Pinpoint the cell where the given text exists, returning its [X, Y] midpoint coordinate. 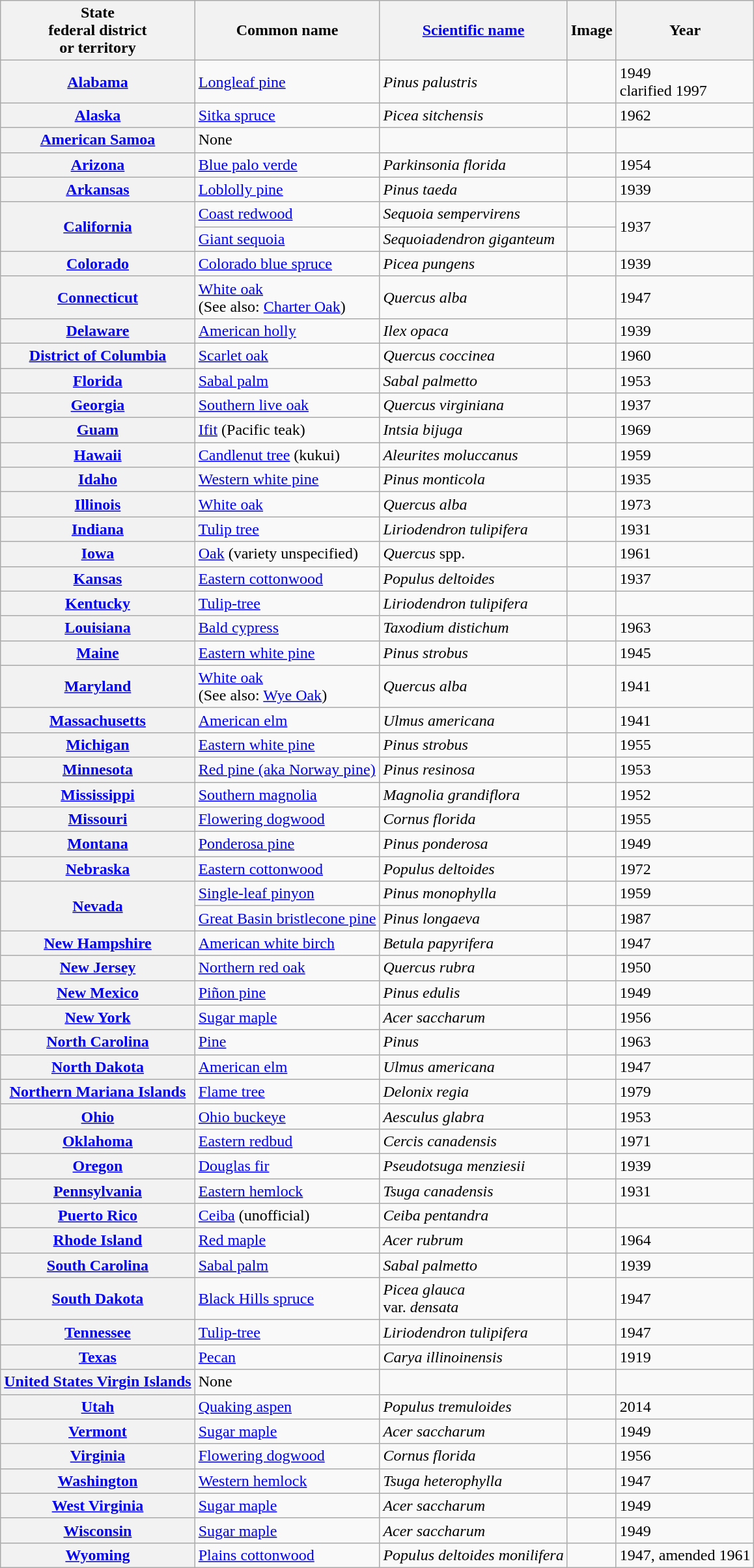
Nebraska [98, 869]
Sequoiadendron giganteum [473, 239]
Coast redwood [287, 214]
Puerto Rico [98, 1216]
Quercus rubra [473, 968]
District of Columbia [98, 355]
North Carolina [98, 1042]
Picea pungens [473, 264]
1962 [685, 115]
Longleaf pine [287, 82]
Pinus monophylla [473, 894]
White oak(See also: Charter Oak) [287, 297]
Piñon pine [287, 993]
Magnolia grandiflora [473, 795]
1987 [685, 918]
Pinus longaeva [473, 918]
Oklahoma [98, 1141]
Guam [98, 430]
Tennessee [98, 1332]
1945 [685, 653]
Virginia [98, 1456]
West Virginia [98, 1506]
Sitka spruce [287, 115]
Ceiba (unofficial) [287, 1216]
1919 [685, 1357]
Statefederal districtor territory [98, 31]
Mississippi [98, 795]
1964 [685, 1241]
Cercis canadensis [473, 1141]
White oak [287, 504]
Missouri [98, 819]
Pinus [473, 1042]
Ponderosa pine [287, 844]
Pinus edulis [473, 993]
Delaware [98, 331]
Single-leaf pinyon [287, 894]
Quercus virginiana [473, 406]
Black Hills spruce [287, 1299]
Montana [98, 844]
1979 [685, 1092]
Wyoming [98, 1555]
Douglas fir [287, 1166]
Eastern redbud [287, 1141]
Eastern hemlock [287, 1190]
New Jersey [98, 968]
Michigan [98, 745]
California [98, 227]
Ohio [98, 1116]
1971 [685, 1141]
Red maple [287, 1241]
Iowa [98, 554]
1969 [685, 430]
Blue palo verde [287, 165]
Pinus resinosa [473, 769]
Pinus taeda [473, 189]
Colorado [98, 264]
Candlenut tree (kukui) [287, 455]
Pinus monticola [473, 480]
Year [685, 31]
Southern magnolia [287, 795]
Utah [98, 1407]
Acer rubrum [473, 1241]
Scarlet oak [287, 355]
1950 [685, 968]
1952 [685, 795]
Southern live oak [287, 406]
Sequoia sempervirens [473, 214]
Ilex opaca [473, 331]
Quercus coccinea [473, 355]
Aesculus glabra [473, 1116]
Ceiba pentandra [473, 1216]
South Carolina [98, 1265]
1972 [685, 869]
Colorado blue spruce [287, 264]
Pinus palustris [473, 82]
Kentucky [98, 603]
2014 [685, 1407]
Louisiana [98, 628]
Tsuga canadensis [473, 1190]
Quercus spp. [473, 554]
Alabama [98, 82]
Vermont [98, 1431]
Picea glaucavar. densata [473, 1299]
Tulip tree [287, 529]
Northern red oak [287, 968]
Northern Mariana Islands [98, 1092]
Arizona [98, 165]
Taxodium distichum [473, 628]
New Hampshire [98, 943]
United States Virgin Islands [98, 1382]
Maine [98, 653]
Arkansas [98, 189]
New Mexico [98, 993]
Pinus ponderosa [473, 844]
Delonix regia [473, 1092]
1935 [685, 480]
Ifit (Pacific teak) [287, 430]
Alaska [98, 115]
Flame tree [287, 1092]
Loblolly pine [287, 189]
1949clarified 1997 [685, 82]
Picea sitchensis [473, 115]
1947, amended 1961 [685, 1555]
1960 [685, 355]
American holly [287, 331]
Bald cypress [287, 628]
South Dakota [98, 1299]
Kansas [98, 579]
1973 [685, 504]
Ohio buckeye [287, 1116]
Populus tremuloides [473, 1407]
Betula papyrifera [473, 943]
Oak (variety unspecified) [287, 554]
Giant sequoia [287, 239]
Pennsylvania [98, 1190]
Western hemlock [287, 1481]
New York [98, 1017]
Illinois [98, 504]
Florida [98, 381]
Scientific name [473, 31]
American white birch [287, 943]
Indiana [98, 529]
Pine [287, 1042]
Parkinsonia florida [473, 165]
Red pine (aka Norway pine) [287, 769]
Wisconsin [98, 1530]
Massachusetts [98, 720]
Texas [98, 1357]
Maryland [98, 686]
Georgia [98, 406]
Tsuga heterophylla [473, 1481]
Common name [287, 31]
Pecan [287, 1357]
Carya illinoinensis [473, 1357]
Washington [98, 1481]
Quaking aspen [287, 1407]
Great Basin bristlecone pine [287, 918]
Idaho [98, 480]
Aleurites moluccanus [473, 455]
Rhode Island [98, 1241]
Connecticut [98, 297]
White oak(See also: Wye Oak) [287, 686]
North Dakota [98, 1067]
American Samoa [98, 140]
1954 [685, 165]
Western white pine [287, 480]
Intsia bijuga [473, 430]
Hawaii [98, 455]
Populus deltoides monilifera [473, 1555]
Minnesota [98, 769]
Plains cottonwood [287, 1555]
Image [591, 31]
Nevada [98, 906]
Oregon [98, 1166]
1961 [685, 554]
Pseudotsuga menziesii [473, 1166]
